Find where the given text appears and provide that cell's center as [X, Y] coordinate. 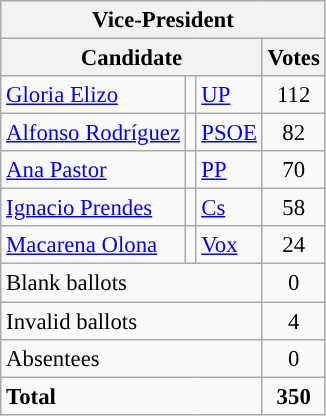
PP [229, 170]
Candidate [132, 58]
350 [294, 396]
Absentees [132, 358]
Cs [229, 208]
Invalid ballots [132, 321]
Ana Pastor [94, 170]
4 [294, 321]
24 [294, 245]
82 [294, 133]
PSOE [229, 133]
70 [294, 170]
UP [229, 95]
58 [294, 208]
Gloria Elizo [94, 95]
Alfonso Rodríguez [94, 133]
Vox [229, 245]
Blank ballots [132, 283]
Macarena Olona [94, 245]
Votes [294, 58]
Total [132, 396]
Vice-President [163, 20]
Ignacio Prendes [94, 208]
112 [294, 95]
